Return the [x, y] coordinate for the center point of the cell that contains the specified text.  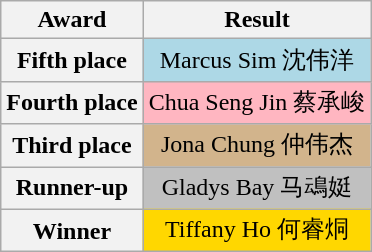
Third place [72, 146]
Winner [72, 230]
Result [257, 20]
Jona Chung 仲伟杰 [257, 146]
Fifth place [72, 60]
Marcus Sim 沈伟洋 [257, 60]
Fourth place [72, 102]
Tiffany Ho 何睿烔 [257, 230]
Chua Seng Jin 蔡承峻 [257, 102]
Runner-up [72, 188]
Award [72, 20]
Gladys Bay 马䲰娗 [257, 188]
